Scan for the cell matching the given text and deliver its (X, Y) coordinate at center. 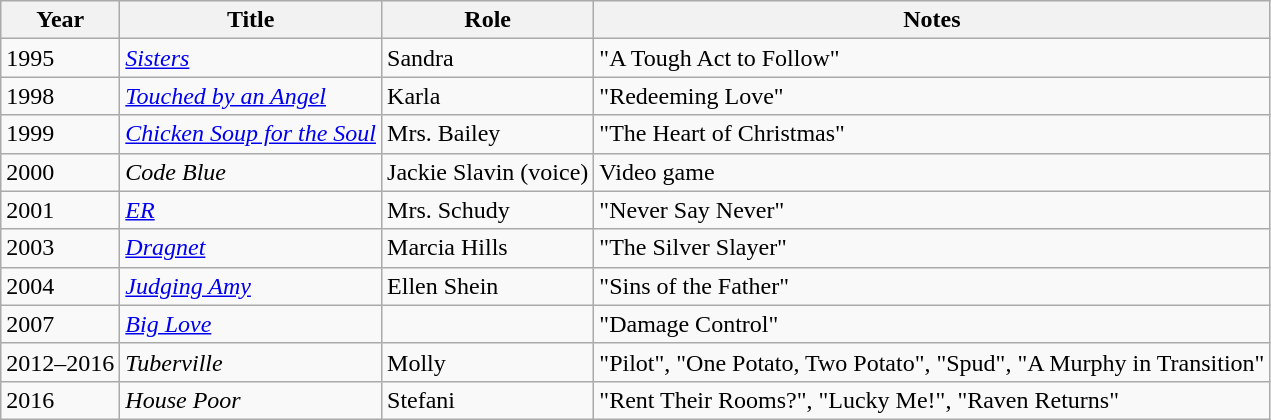
2012–2016 (60, 362)
House Poor (251, 400)
Year (60, 20)
Video game (932, 172)
2007 (60, 324)
"A Tough Act to Follow" (932, 58)
2016 (60, 400)
"Never Say Never" (932, 210)
ER (251, 210)
2004 (60, 286)
Jackie Slavin (voice) (488, 172)
"Sins of the Father" (932, 286)
Mrs. Bailey (488, 134)
Stefani (488, 400)
1995 (60, 58)
Touched by an Angel (251, 96)
Tuberville (251, 362)
1998 (60, 96)
2000 (60, 172)
"Damage Control" (932, 324)
"Pilot", "One Potato, Two Potato", "Spud", "A Murphy in Transition" (932, 362)
Judging Amy (251, 286)
"Redeeming Love" (932, 96)
2003 (60, 248)
Marcia Hills (488, 248)
Karla (488, 96)
"Rent Their Rooms?", "Lucky Me!", "Raven Returns" (932, 400)
Code Blue (251, 172)
Dragnet (251, 248)
Sandra (488, 58)
Chicken Soup for the Soul (251, 134)
Notes (932, 20)
Molly (488, 362)
Role (488, 20)
2001 (60, 210)
Ellen Shein (488, 286)
1999 (60, 134)
Sisters (251, 58)
"The Silver Slayer" (932, 248)
Title (251, 20)
Mrs. Schudy (488, 210)
"The Heart of Christmas" (932, 134)
Big Love (251, 324)
